Return (x, y) of the center of cell containing provided text 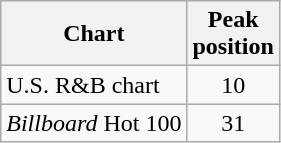
U.S. R&B chart (94, 85)
10 (233, 85)
31 (233, 123)
Peakposition (233, 34)
Billboard Hot 100 (94, 123)
Chart (94, 34)
